Determine the [X, Y] coordinate at the center of the cell enclosing the given text.  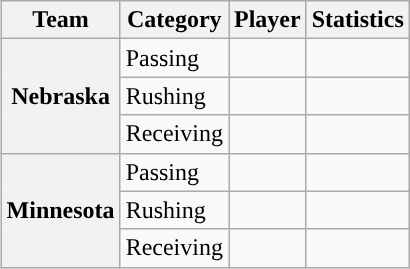
Statistics [358, 20]
Player [267, 20]
Team [60, 20]
Nebraska [60, 96]
Category [174, 20]
Minnesota [60, 210]
